Search for the cell housing the specified text and yield its (x, y) center coordinate. 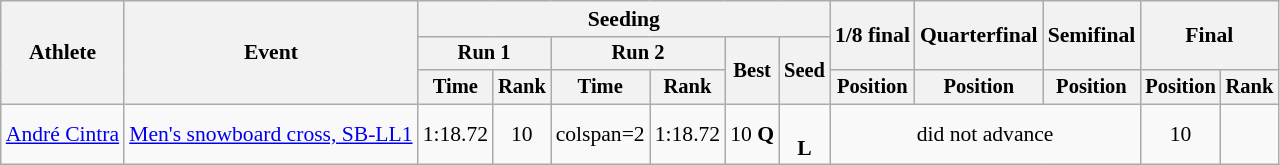
10 Q (752, 134)
Run 2 (638, 54)
André Cintra (62, 134)
Athlete (62, 52)
Event (270, 52)
Run 1 (484, 54)
Men's snowboard cross, SB-LL1 (270, 134)
Seeding (624, 19)
1/8 final (872, 36)
Seed (804, 70)
Semifinal (1092, 36)
colspan=2 (600, 134)
Quarterfinal (979, 36)
did not advance (985, 134)
Final (1209, 36)
Best (752, 70)
L (804, 134)
